Identify which cell holds the provided text, then report its (X, Y) central coordinate. 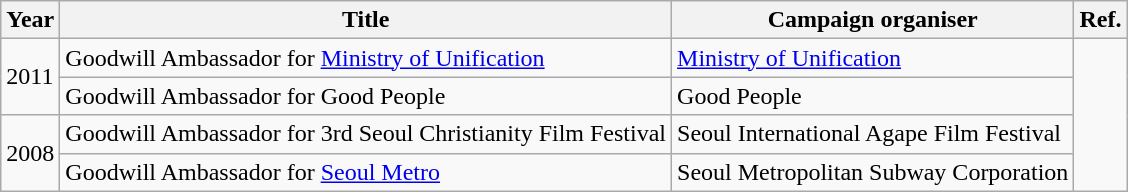
Ministry of Unification (873, 58)
Seoul Metropolitan Subway Corporation (873, 172)
Goodwill Ambassador for Good People (366, 96)
2008 (30, 153)
Goodwill Ambassador for Ministry of Unification (366, 58)
Year (30, 20)
Goodwill Ambassador for 3rd Seoul Christianity Film Festival (366, 134)
Goodwill Ambassador for Seoul Metro (366, 172)
Campaign organiser (873, 20)
Title (366, 20)
Seoul International Agape Film Festival (873, 134)
2011 (30, 77)
Good People (873, 96)
Ref. (1100, 20)
